Locate the cell with the specified text and output its [x, y] center coordinate. 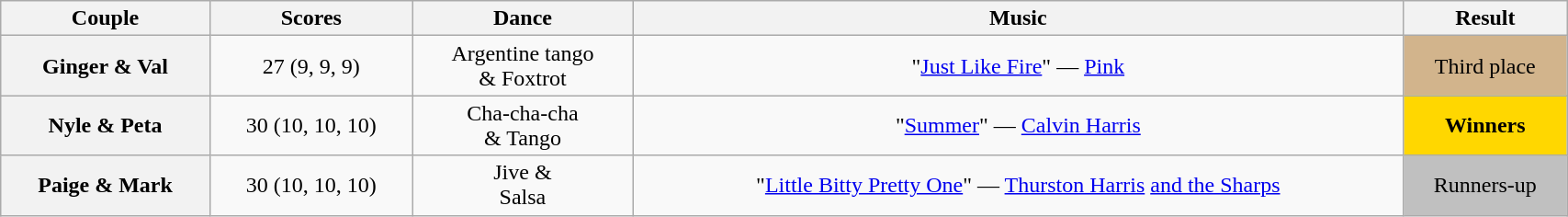
Couple [106, 18]
Scores [310, 18]
Jive &Salsa [522, 186]
Ginger & Val [106, 66]
Nyle & Peta [106, 125]
Winners [1485, 125]
Paige & Mark [106, 186]
"Just Like Fire" — Pink [1018, 66]
Cha-cha-cha& Tango [522, 125]
"Little Bitty Pretty One" — Thurston Harris and the Sharps [1018, 186]
Argentine tango& Foxtrot [522, 66]
Runners-up [1485, 186]
Result [1485, 18]
Music [1018, 18]
Dance [522, 18]
Third place [1485, 66]
27 (9, 9, 9) [310, 66]
"Summer" — Calvin Harris [1018, 125]
